Output the (X, Y) coordinate of the center of the cell containing the given text.  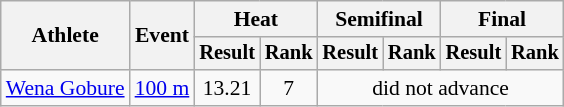
100 m (162, 88)
7 (289, 88)
did not advance (440, 88)
13.21 (227, 88)
Semifinal (378, 19)
Wena Gobure (66, 88)
Final (502, 19)
Athlete (66, 36)
Heat (256, 19)
Event (162, 36)
